Output the [X, Y] coordinate of the center of the cell containing the given text.  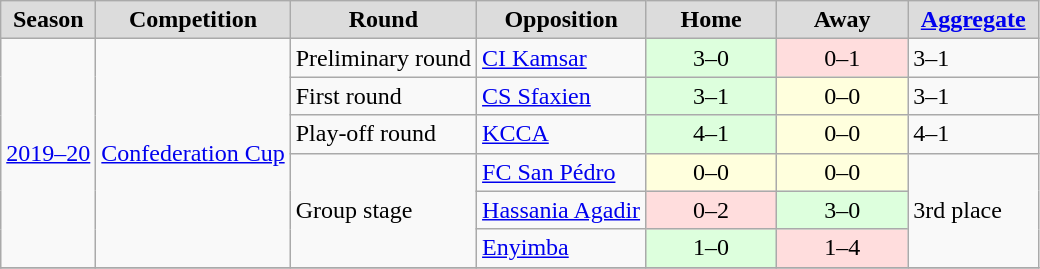
First round [383, 96]
3rd place [974, 210]
2019–20 [48, 153]
FC San Pédro [562, 172]
Confederation Cup [193, 153]
1–0 [712, 248]
Group stage [383, 210]
CI Kamsar [562, 58]
Preliminary round [383, 58]
Hassania Agadir [562, 210]
0–2 [712, 210]
Season [48, 20]
Away [842, 20]
KCCA [562, 134]
0–1 [842, 58]
Home [712, 20]
1–4 [842, 248]
Aggregate [974, 20]
Competition [193, 20]
CS Sfaxien [562, 96]
Play-off round [383, 134]
Round [383, 20]
Opposition [562, 20]
Enyimba [562, 248]
